Return the [x, y] coordinate for the center point of the cell that contains the specified text.  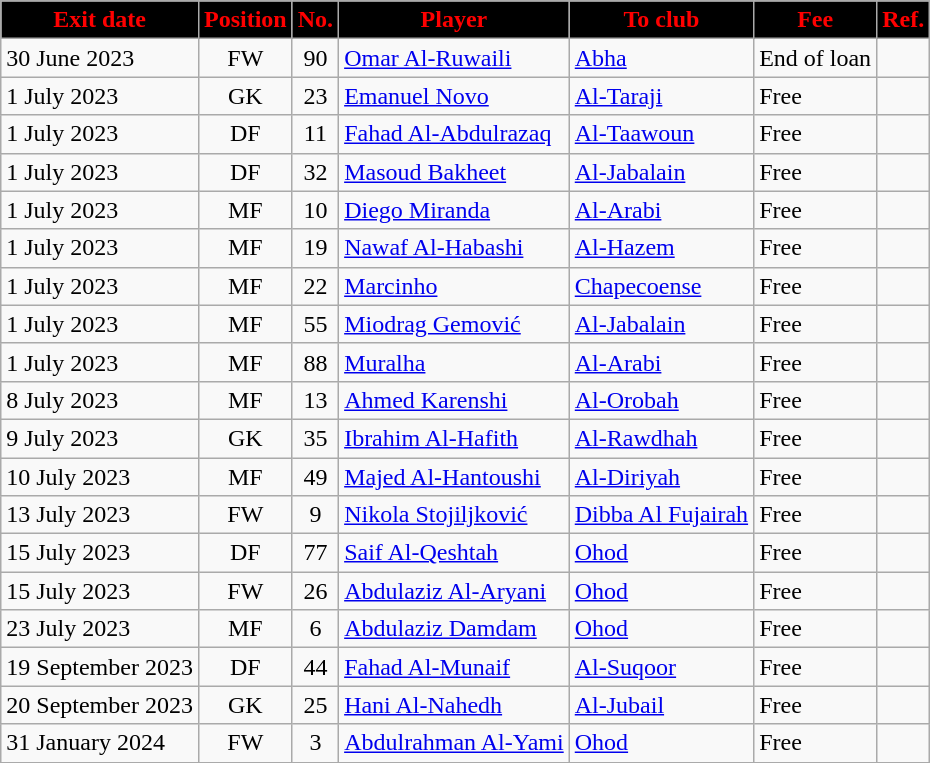
31 January 2024 [100, 743]
3 [315, 743]
Abdulaziz Al-Aryani [454, 591]
6 [315, 629]
Al-Orobah [661, 400]
44 [315, 667]
30 June 2023 [100, 58]
Saif Al-Qeshtah [454, 553]
Al-Taawoun [661, 134]
77 [315, 553]
Diego Miranda [454, 210]
Exit date [100, 20]
Emanuel Novo [454, 96]
Dibba Al Fujairah [661, 515]
To club [661, 20]
Fahad Al-Munaif [454, 667]
Omar Al-Ruwaili [454, 58]
49 [315, 477]
Ref. [904, 20]
20 September 2023 [100, 705]
35 [315, 438]
Fahad Al-Abdulrazaq [454, 134]
9 July 2023 [100, 438]
23 July 2023 [100, 629]
Hani Al-Nahedh [454, 705]
Al-Jubail [661, 705]
End of loan [816, 58]
Abdulrahman Al-Yami [454, 743]
Nikola Stojiljković [454, 515]
Fee [816, 20]
Miodrag Gemović [454, 324]
55 [315, 324]
19 September 2023 [100, 667]
Muralha [454, 362]
13 [315, 400]
32 [315, 172]
13 July 2023 [100, 515]
Abdulaziz Damdam [454, 629]
Player [454, 20]
11 [315, 134]
Al-Diriyah [661, 477]
Abha [661, 58]
Marcinho [454, 286]
Majed Al-Hantoushi [454, 477]
Masoud Bakheet [454, 172]
26 [315, 591]
8 July 2023 [100, 400]
Position [245, 20]
90 [315, 58]
Ibrahim Al-Hafith [454, 438]
19 [315, 248]
Ahmed Karenshi [454, 400]
Nawaf Al-Habashi [454, 248]
Al-Rawdhah [661, 438]
Al-Suqoor [661, 667]
88 [315, 362]
23 [315, 96]
25 [315, 705]
Al-Hazem [661, 248]
22 [315, 286]
Al-Taraji [661, 96]
10 [315, 210]
Chapecoense [661, 286]
10 July 2023 [100, 477]
No. [315, 20]
9 [315, 515]
